Scan for the cell matching the given text and deliver its (X, Y) coordinate at center. 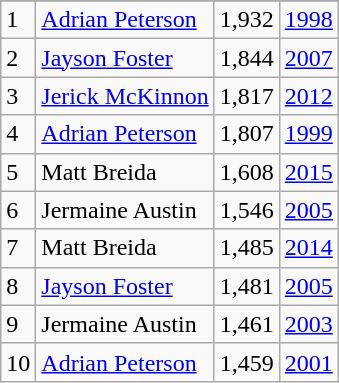
2014 (308, 248)
1,932 (246, 20)
10 (18, 362)
5 (18, 172)
1,481 (246, 286)
2015 (308, 172)
1 (18, 20)
1998 (308, 20)
1,844 (246, 58)
1,807 (246, 134)
3 (18, 96)
2 (18, 58)
1,817 (246, 96)
2007 (308, 58)
1,485 (246, 248)
8 (18, 286)
6 (18, 210)
2003 (308, 324)
1,459 (246, 362)
1,461 (246, 324)
2012 (308, 96)
1,608 (246, 172)
Jerick McKinnon (125, 96)
9 (18, 324)
1999 (308, 134)
1,546 (246, 210)
7 (18, 248)
2001 (308, 362)
4 (18, 134)
